Extract the [X, Y] coordinate from the center of the cell holding the provided text.  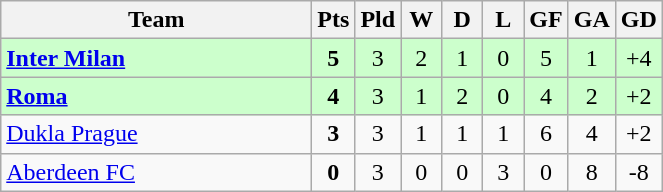
Inter Milan [156, 58]
Pld [378, 20]
W [422, 20]
-8 [638, 172]
Roma [156, 96]
Pts [334, 20]
GA [592, 20]
Dukla Prague [156, 134]
6 [546, 134]
L [504, 20]
GD [638, 20]
8 [592, 172]
Team [156, 20]
D [462, 20]
Aberdeen FC [156, 172]
+4 [638, 58]
GF [546, 20]
